Find where the given text appears and provide that cell's center as (x, y) coordinate. 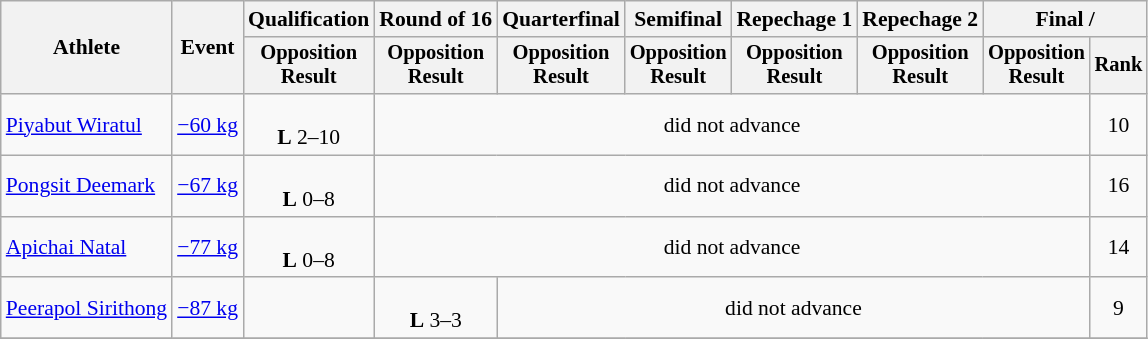
Event (208, 48)
9 (1119, 308)
Pongsit Deemark (86, 186)
Rank (1119, 66)
−87 kg (208, 308)
−67 kg (208, 186)
−60 kg (208, 124)
Peerapol Sirithong (86, 308)
Athlete (86, 48)
Semifinal (678, 19)
Repechage 1 (794, 19)
L 2–10 (308, 124)
Apichai Natal (86, 248)
14 (1119, 248)
Round of 16 (436, 19)
−77 kg (208, 248)
Piyabut Wiratul (86, 124)
Quarterfinal (561, 19)
Qualification (308, 19)
Final / (1065, 19)
Repechage 2 (920, 19)
16 (1119, 186)
10 (1119, 124)
L 3–3 (436, 308)
